Scan for the cell matching the given text and deliver its [x, y] coordinate at center. 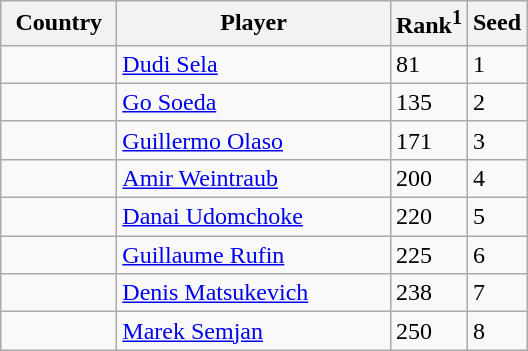
220 [428, 217]
Country [59, 24]
7 [496, 293]
225 [428, 255]
Danai Udomchoke [254, 217]
Guillermo Olaso [254, 140]
Marek Semjan [254, 331]
250 [428, 331]
5 [496, 217]
171 [428, 140]
200 [428, 178]
3 [496, 140]
Amir Weintraub [254, 178]
238 [428, 293]
8 [496, 331]
Denis Matsukevich [254, 293]
Seed [496, 24]
135 [428, 102]
Dudi Sela [254, 64]
6 [496, 255]
4 [496, 178]
2 [496, 102]
1 [496, 64]
Player [254, 24]
Go Soeda [254, 102]
Guillaume Rufin [254, 255]
81 [428, 64]
Rank1 [428, 24]
